From the cell containing the given text, extract its center point as [X, Y] coordinate. 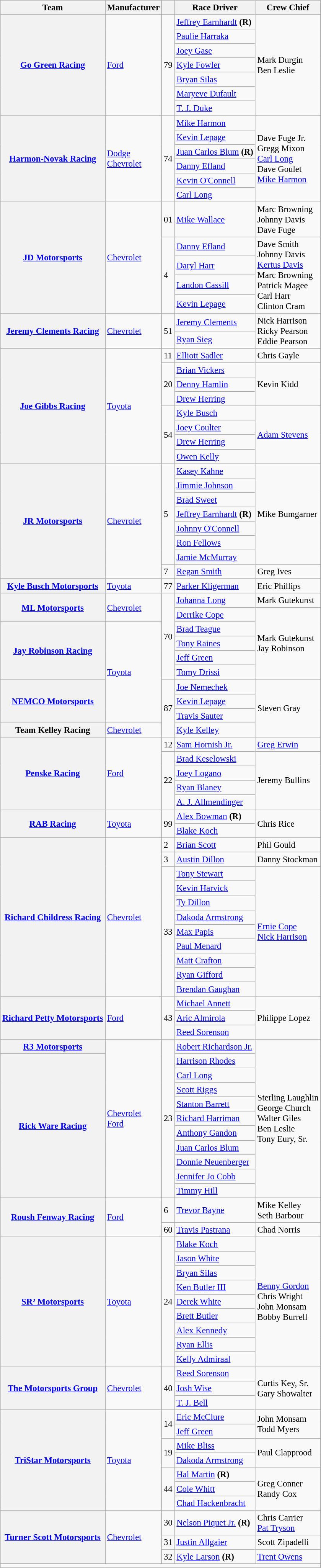
Donnie Neuenberger [215, 1162]
Kyle Kelley [215, 730]
Brad Keselowski [215, 759]
Kasey Kahne [215, 471]
Benny GordonChris WrightJohn MonsamBobby Burrell [288, 1301]
24 [168, 1301]
4 [168, 275]
Scott Riggs [215, 1090]
Brad Teague [215, 629]
Jennifer Jo Cobb [215, 1176]
Anthony Gandon [215, 1133]
Ty Dillon [215, 903]
Danny Stockman [288, 860]
Trent Owens [288, 1557]
Justin Allgaier [215, 1542]
Denny Hamlin [215, 384]
Joey Gase [215, 51]
A. J. Allmendinger [215, 802]
Parker Kligerman [215, 586]
Roush Fenway Racing [53, 1217]
Nick HarrisonRicky PearsonEddie Pearson [288, 331]
44 [168, 1489]
74 [168, 159]
Ernie CopeNick Harrison [288, 931]
Mike Harmon [215, 123]
Robert Richardson Jr. [215, 1047]
Jeremy Clements [215, 322]
60 [168, 1230]
7 [168, 572]
01 [168, 219]
Mike Bumgarner [288, 514]
Brendan Gaughan [215, 989]
Regan Smith [215, 572]
Richard Harriman [215, 1118]
T. J. Duke [215, 108]
DodgeChevrolet [134, 159]
43 [168, 1018]
6 [168, 1210]
2 [168, 845]
Juan Carlos Blum (R) [215, 152]
Jay Robinson Racing [53, 651]
Ron Fellows [215, 543]
Eric McClure [215, 1417]
Johanna Long [215, 600]
Team [53, 8]
Ken Butler III [215, 1287]
TriStar Motorsports [53, 1460]
Alex Kennedy [215, 1331]
John MonsamTodd Myers [288, 1424]
Mark GutekunstJay Robinson [288, 644]
Derrike Cope [215, 615]
Rick Ware Racing [53, 1126]
Ryan Gifford [215, 975]
Chris Rice [288, 823]
SR² Motorsports [53, 1301]
20 [168, 384]
Sam Hornish Jr. [215, 744]
T. J. Bell [215, 1403]
Dave Fuge Jr.Gregg MixonCarl LongDave GouletMike Harmon [288, 159]
Tomy Drissi [215, 672]
The Motorsports Group [53, 1388]
Mike Wallace [215, 219]
Paul Clapprood [288, 1453]
Travis Sauter [215, 716]
Harmon-Novak Racing [53, 159]
Josh Wise [215, 1388]
Ryan Ellis [215, 1345]
Joey Logano [215, 773]
Jeremy Clements Racing [53, 331]
Max Papis [215, 932]
Brett Butler [215, 1316]
Aric Almirola [215, 1018]
Curtis Key, Sr.Gary Showalter [288, 1388]
14 [168, 1424]
Race Driver [215, 8]
Hal Martin (R) [215, 1475]
54 [168, 435]
Turner Scott Motorsports [53, 1537]
12 [168, 744]
Harrison Rhodes [215, 1061]
31 [168, 1542]
JD Motorsports [53, 257]
Kevin Kidd [288, 384]
Mark Gutekunst [288, 600]
Phil Gould [288, 845]
Ryan Blaney [215, 788]
Derek White [215, 1302]
Johnny O'Connell [215, 528]
Austin Dillon [215, 860]
22 [168, 780]
Crew Chief [288, 8]
Elliott Sadler [215, 356]
Greg Erwin [288, 744]
Cole Whitt [215, 1489]
Kyle Busch Motorsports [53, 586]
Jeremy Bullins [288, 780]
Matt Crafton [215, 960]
79 [168, 65]
Philippe Lopez [288, 1018]
Dave SmithJohnny DavisKertus DavisMarc BrowningPatrick MageeCarl HarrClinton Cram [288, 275]
Chad Hackenbracht [215, 1503]
3 [168, 860]
40 [168, 1388]
Richard Petty Motorsports [53, 1018]
Paul Menard [215, 946]
Jamie McMurray [215, 557]
Kelly Admiraal [215, 1359]
Mike KelleySeth Barbour [288, 1210]
33 [168, 931]
Daryl Harr [215, 266]
Alex Bowman (R) [215, 816]
Joe Gibbs Racing [53, 406]
32 [168, 1557]
Travis Pastrana [215, 1230]
30 [168, 1523]
Ryan Sieg [215, 340]
77 [168, 586]
Eric Phillips [288, 586]
23 [168, 1119]
Sterling LaughlinGeorge ChurchWalter GilesBen LeslieTony Eury, Sr. [288, 1119]
Brian Vickers [215, 370]
19 [168, 1453]
Landon Cassill [215, 285]
Chad Norris [288, 1230]
5 [168, 514]
Kevin Harvick [215, 888]
Brian Scott [215, 845]
Go Green Racing [53, 65]
Kyle Larson (R) [215, 1557]
Greg Ives [288, 572]
Team Kelley Racing [53, 730]
Mike Bliss [215, 1446]
RAB Racing [53, 823]
Paulie Harraka [215, 36]
ML Motorsports [53, 607]
51 [168, 331]
11 [168, 356]
Mark DurginBen Leslie [288, 65]
Timmy Hill [215, 1190]
Jimmie Johnson [215, 485]
Marc BrowningJohnny DavisDave Fuge [288, 219]
70 [168, 636]
Jason White [215, 1259]
99 [168, 823]
ChevroletFord [134, 1119]
Tony Stewart [215, 874]
Scott Zipadelli [288, 1542]
Juan Carlos Blum [215, 1148]
JR Motorsports [53, 522]
Chris CarrierPat Tryson [288, 1523]
Tony Raines [215, 644]
NEMCO Motorsports [53, 701]
Kevin O'Connell [215, 180]
Kyle Busch [215, 413]
Owen Kelly [215, 456]
87 [168, 708]
Michael Annett [215, 1004]
Brad Sweet [215, 500]
Greg ConnerRandy Cox [288, 1489]
Nelson Piquet Jr. (R) [215, 1523]
Joey Coulter [215, 428]
Richard Childress Racing [53, 917]
Manufacturer [134, 8]
Steven Gray [288, 708]
Stanton Barrett [215, 1104]
Joe Nemechek [215, 687]
Maryeve Dufault [215, 94]
Kyle Fowler [215, 65]
Adam Stevens [288, 435]
Trevor Bayne [215, 1210]
Penske Racing [53, 773]
R3 Motorsports [53, 1047]
Chris Gayle [288, 356]
